Extract the [X, Y] coordinate from the center of the cell holding the provided text.  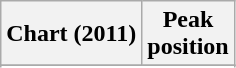
Chart (2011) [72, 34]
Peakposition [188, 34]
